Scan for the cell matching the given text and deliver its [x, y] coordinate at center. 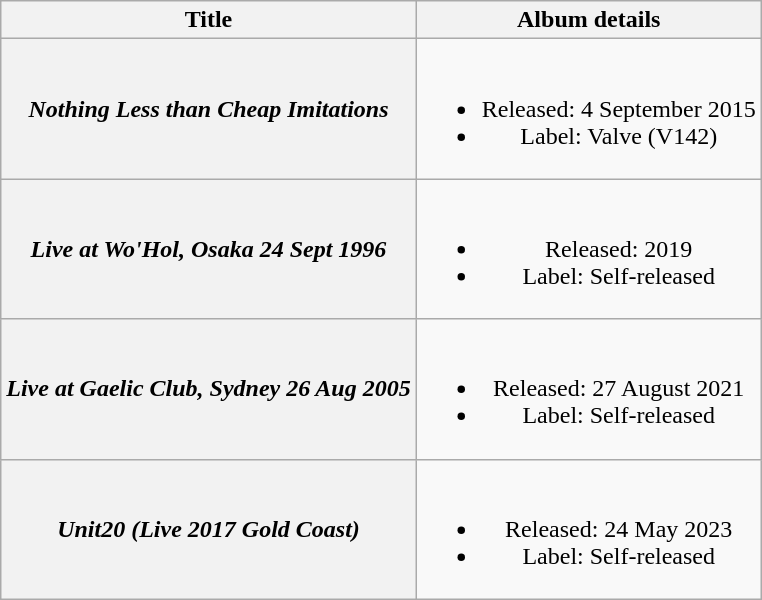
Title [208, 20]
Album details [588, 20]
Released: 27 August 2021Label: Self-released [588, 389]
Live at Gaelic Club, Sydney 26 Aug 2005 [208, 389]
Unit20 (Live 2017 Gold Coast) [208, 529]
Nothing Less than Cheap Imitations [208, 109]
Released: 24 May 2023Label: Self-released [588, 529]
Released: 2019Label: Self-released [588, 249]
Released: 4 September 2015Label: Valve (V142) [588, 109]
Live at Wo'Hol, Osaka 24 Sept 1996 [208, 249]
